Search for the cell housing the specified text and yield its [X, Y] center coordinate. 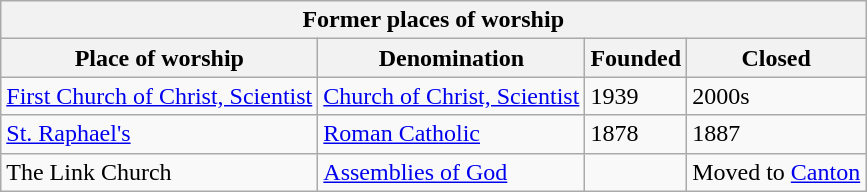
1887 [776, 134]
Place of worship [160, 58]
St. Raphael's [160, 134]
Closed [776, 58]
1878 [636, 134]
First Church of Christ, Scientist [160, 96]
Former places of worship [434, 20]
Moved to Canton [776, 172]
Church of Christ, Scientist [452, 96]
2000s [776, 96]
1939 [636, 96]
Denomination [452, 58]
Assemblies of God [452, 172]
Roman Catholic [452, 134]
The Link Church [160, 172]
Founded [636, 58]
